Locate the cell with the specified text and output its (x, y) center coordinate. 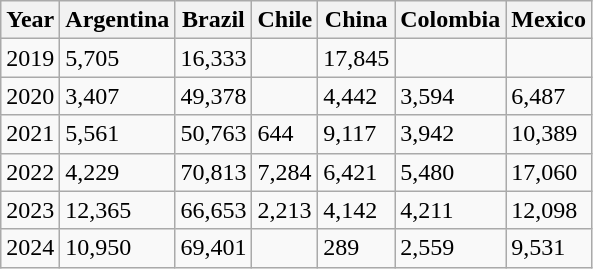
Colombia (450, 20)
6,421 (356, 172)
3,942 (450, 134)
9,117 (356, 134)
4,142 (356, 210)
16,333 (214, 58)
2,559 (450, 248)
2,213 (285, 210)
4,229 (118, 172)
3,594 (450, 96)
10,389 (549, 134)
Brazil (214, 20)
4,211 (450, 210)
17,060 (549, 172)
2020 (30, 96)
66,653 (214, 210)
3,407 (118, 96)
49,378 (214, 96)
7,284 (285, 172)
2022 (30, 172)
2019 (30, 58)
6,487 (549, 96)
Mexico (549, 20)
Year (30, 20)
69,401 (214, 248)
4,442 (356, 96)
5,480 (450, 172)
9,531 (549, 248)
China (356, 20)
2023 (30, 210)
12,098 (549, 210)
12,365 (118, 210)
10,950 (118, 248)
17,845 (356, 58)
289 (356, 248)
2021 (30, 134)
Argentina (118, 20)
70,813 (214, 172)
5,561 (118, 134)
Chile (285, 20)
5,705 (118, 58)
644 (285, 134)
2024 (30, 248)
50,763 (214, 134)
